For the text-containing cell, return its midpoint in (x, y) coordinate format. 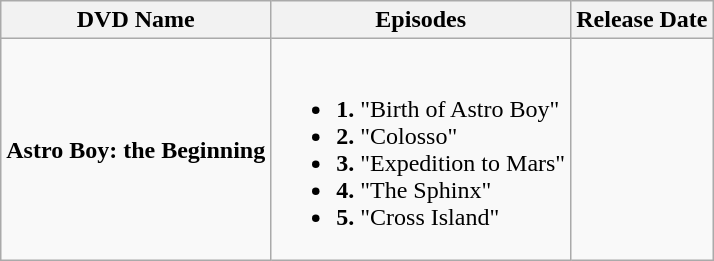
1. "Birth of Astro Boy"2. "Colosso"3. "Expedition to Mars"4. "The Sphinx"5. "Cross Island" (421, 150)
Episodes (421, 20)
Release Date (642, 20)
Astro Boy: the Beginning (136, 150)
DVD Name (136, 20)
